Return the (x, y) coordinate for the center point of the cell that contains the specified text.  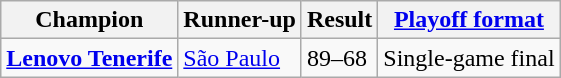
Playoff format (469, 20)
89–68 (339, 58)
Lenovo Tenerife (90, 58)
São Paulo (240, 58)
Single-game final (469, 58)
Result (339, 20)
Runner-up (240, 20)
Champion (90, 20)
